Detect which cell encompasses the target text, then output its (x, y) center coordinate. 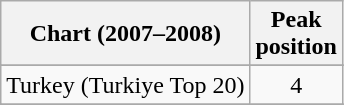
Chart (2007–2008) (126, 34)
Peakposition (296, 34)
Turkey (Turkiye Top 20) (126, 85)
4 (296, 85)
